For the text-containing cell, return its midpoint in (x, y) coordinate format. 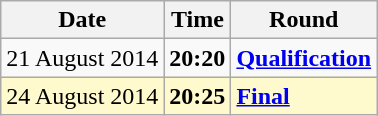
24 August 2014 (82, 96)
Final (304, 96)
20:20 (198, 58)
Qualification (304, 58)
Date (82, 20)
20:25 (198, 96)
21 August 2014 (82, 58)
Time (198, 20)
Round (304, 20)
